Identify which cell holds the provided text, then report its [x, y] central coordinate. 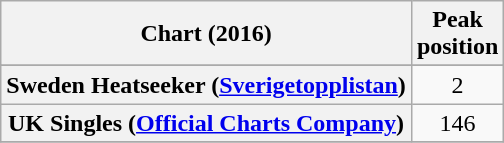
Peakposition [457, 34]
Sweden Heatseeker (Sverigetopplistan) [206, 85]
2 [457, 85]
UK Singles (Official Charts Company) [206, 123]
Chart (2016) [206, 34]
146 [457, 123]
